Identify which cell holds the provided text, then report its [x, y] central coordinate. 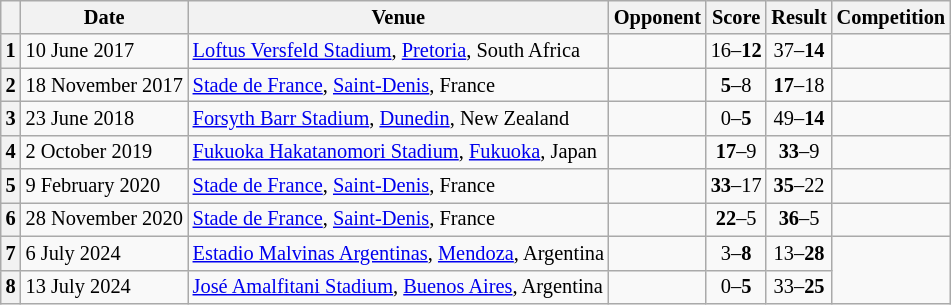
4 [11, 152]
8 [11, 287]
13 July 2024 [104, 287]
35–22 [798, 186]
Date [104, 17]
1 [11, 51]
18 November 2017 [104, 85]
33–17 [736, 186]
Competition [891, 17]
9 February 2020 [104, 186]
Opponent [658, 17]
Fukuoka Hakatanomori Stadium, Fukuoka, Japan [398, 152]
José Amalfitani Stadium, Buenos Aires, Argentina [398, 287]
2 [11, 85]
28 November 2020 [104, 219]
Score [736, 17]
10 June 2017 [104, 51]
17–18 [798, 85]
33–25 [798, 287]
Forsyth Barr Stadium, Dunedin, New Zealand [398, 118]
Estadio Malvinas Argentinas, Mendoza, Argentina [398, 253]
6 July 2024 [104, 253]
16–12 [736, 51]
Loftus Versfeld Stadium, Pretoria, South Africa [398, 51]
49–14 [798, 118]
22–5 [736, 219]
Venue [398, 17]
3–8 [736, 253]
33–9 [798, 152]
17–9 [736, 152]
6 [11, 219]
2 October 2019 [104, 152]
5–8 [736, 85]
5 [11, 186]
3 [11, 118]
7 [11, 253]
37–14 [798, 51]
23 June 2018 [104, 118]
36–5 [798, 219]
13–28 [798, 253]
Result [798, 17]
